Return (X, Y) of the center of cell containing provided text 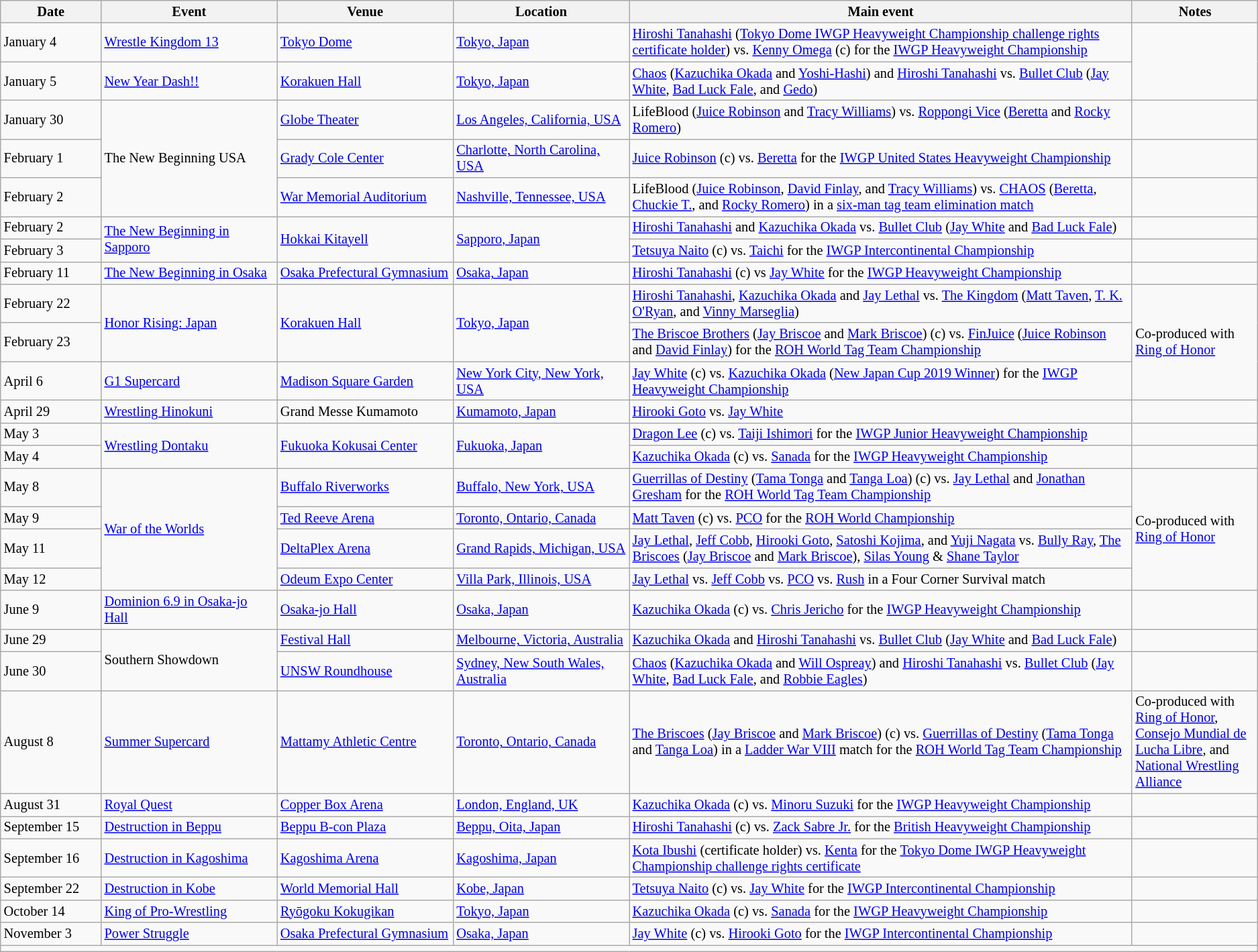
New Year Dash!! (189, 81)
Venue (365, 11)
The New Beginning in Osaka (189, 273)
Jay Lethal vs. Jeff Cobb vs. PCO vs. Rush in a Four Corner Survival match (881, 579)
February 22 (51, 303)
Jay White (c) vs. Hirooki Goto for the IWGP Intercontinental Championship (881, 934)
The New Beginning USA (189, 158)
Chaos (Kazuchika Okada and Yoshi-Hashi) and Hiroshi Tanahashi vs. Bullet Club (Jay White, Bad Luck Fale, and Gedo) (881, 81)
September 16 (51, 858)
Grady Cole Center (365, 158)
Location (541, 11)
Kagoshima, Japan (541, 858)
June 9 (51, 610)
Kobe, Japan (541, 888)
Ryōgoku Kokugikan (365, 911)
Southern Showdown (189, 659)
Tetsuya Naito (c) vs. Jay White for the IWGP Intercontinental Championship (881, 888)
Beppu, Oita, Japan (541, 827)
February 3 (51, 250)
War Memorial Auditorium (365, 197)
Dominion 6.9 in Osaka-jo Hall (189, 610)
August 8 (51, 742)
June 30 (51, 671)
Matt Taven (c) vs. PCO for the ROH World Championship (881, 518)
September 22 (51, 888)
Charlotte, North Carolina, USA (541, 158)
November 3 (51, 934)
Notes (1194, 11)
January 30 (51, 119)
Los Angeles, California, USA (541, 119)
The New Beginning in Sapporo (189, 239)
Wrestle Kingdom 13 (189, 42)
Wrestling Dontaku (189, 445)
Odeum Expo Center (365, 579)
Destruction in Kobe (189, 888)
January 5 (51, 81)
Globe Theater (365, 119)
DeltaPlex Arena (365, 548)
Destruction in Beppu (189, 827)
Hiroshi Tanahashi (c) vs. Zack Sabre Jr. for the British Heavyweight Championship (881, 827)
Jay White (c) vs. Kazuchika Okada (New Japan Cup 2019 Winner) for the IWGP Heavyweight Championship (881, 381)
G1 Supercard (189, 381)
Tetsuya Naito (c) vs. Taichi for the IWGP Intercontinental Championship (881, 250)
August 31 (51, 804)
Kota Ibushi (certificate holder) vs. Kenta for the Tokyo Dome IWGP Heavyweight Championship challenge rights certificate (881, 858)
Villa Park, Illinois, USA (541, 579)
Chaos (Kazuchika Okada and Will Ospreay) and Hiroshi Tanahashi vs. Bullet Club (Jay White, Bad Luck Fale, and Robbie Eagles) (881, 671)
Osaka-jo Hall (365, 610)
Kazuchika Okada (c) vs. Chris Jericho for the IWGP Heavyweight Championship (881, 610)
September 15 (51, 827)
February 1 (51, 158)
Fukuoka, Japan (541, 445)
Hiroshi Tanahashi and Kazuchika Okada vs. Bullet Club (Jay White and Bad Luck Fale) (881, 227)
Copper Box Arena (365, 804)
Fukuoka Kokusai Center (365, 445)
LifeBlood (Juice Robinson and Tracy Williams) vs. Roppongi Vice (Beretta and Rocky Romero) (881, 119)
Power Struggle (189, 934)
Festival Hall (365, 640)
Juice Robinson (c) vs. Beretta for the IWGP United States Heavyweight Championship (881, 158)
February 23 (51, 342)
January 4 (51, 42)
World Memorial Hall (365, 888)
June 29 (51, 640)
War of the Worlds (189, 529)
May 12 (51, 579)
Destruction in Kagoshima (189, 858)
April 6 (51, 381)
Mattamy Athletic Centre (365, 742)
Sydney, New South Wales, Australia (541, 671)
Nashville, Tennessee, USA (541, 197)
May 9 (51, 518)
Kazuchika Okada and Hiroshi Tanahashi vs. Bullet Club (Jay White and Bad Luck Fale) (881, 640)
Ted Reeve Arena (365, 518)
May 11 (51, 548)
Honor Rising: Japan (189, 322)
Hirooki Goto vs. Jay White (881, 411)
May 4 (51, 457)
Kazuchika Okada (c) vs. Minoru Suzuki for the IWGP Heavyweight Championship (881, 804)
May 8 (51, 487)
London, England, UK (541, 804)
Grand Messe Kumamoto (365, 411)
April 29 (51, 411)
Summer Supercard (189, 742)
May 3 (51, 434)
Royal Quest (189, 804)
October 14 (51, 911)
Hiroshi Tanahashi (c) vs Jay White for the IWGP Heavyweight Championship (881, 273)
The Briscoe Brothers (Jay Briscoe and Mark Briscoe) (c) vs. FinJuice (Juice Robinson and David Finlay) for the ROH World Tag Team Championship (881, 342)
King of Pro-Wrestling (189, 911)
Co-produced with Ring of Honor, Consejo Mundial de Lucha Libre, and National Wrestling Alliance (1194, 742)
Sapporo, Japan (541, 239)
Kagoshima Arena (365, 858)
February 11 (51, 273)
Guerrillas of Destiny (Tama Tonga and Tanga Loa) (c) vs. Jay Lethal and Jonathan Gresham for the ROH World Tag Team Championship (881, 487)
Madison Square Garden (365, 381)
Hokkai Kitayell (365, 239)
Tokyo Dome (365, 42)
New York City, New York, USA (541, 381)
Kumamoto, Japan (541, 411)
UNSW Roundhouse (365, 671)
Main event (881, 11)
Date (51, 11)
Buffalo, New York, USA (541, 487)
Event (189, 11)
Beppu B-con Plaza (365, 827)
Grand Rapids, Michigan, USA (541, 548)
Buffalo Riverworks (365, 487)
Dragon Lee (c) vs. Taiji Ishimori for the IWGP Junior Heavyweight Championship (881, 434)
Melbourne, Victoria, Australia (541, 640)
Hiroshi Tanahashi, Kazuchika Okada and Jay Lethal vs. The Kingdom (Matt Taven, T. K. O'Ryan, and Vinny Marseglia) (881, 303)
Wrestling Hinokuni (189, 411)
